Identify which cell holds the provided text, then report its [X, Y] central coordinate. 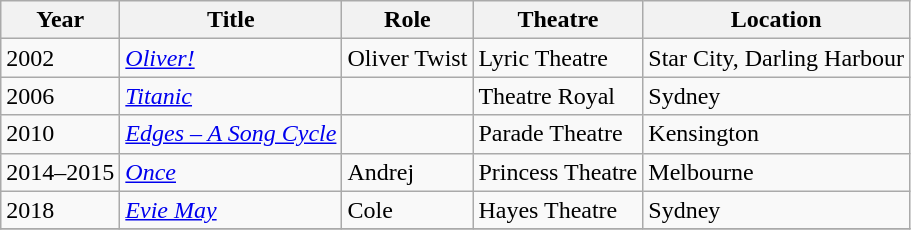
Role [408, 20]
2010 [60, 134]
Star City, Darling Harbour [776, 58]
Edges – A Song Cycle [231, 134]
Parade Theatre [558, 134]
Lyric Theatre [558, 58]
Princess Theatre [558, 172]
Once [231, 172]
2006 [60, 96]
Title [231, 20]
Theatre [558, 20]
Titanic [231, 96]
2014–2015 [60, 172]
Melbourne [776, 172]
2018 [60, 210]
Year [60, 20]
Hayes Theatre [558, 210]
Cole [408, 210]
Andrej [408, 172]
Location [776, 20]
Theatre Royal [558, 96]
Evie May [231, 210]
Kensington [776, 134]
Oliver Twist [408, 58]
2002 [60, 58]
Oliver! [231, 58]
